Determine the [x, y] coordinate at the center of the cell enclosing the given text.  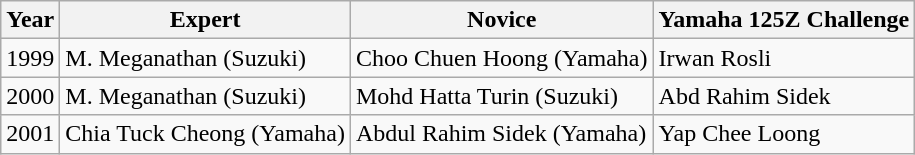
Yamaha 125Z Challenge [784, 20]
2001 [30, 134]
Year [30, 20]
Mohd Hatta Turin (Suzuki) [502, 96]
Choo Chuen Hoong (Yamaha) [502, 58]
Novice [502, 20]
Abdul Rahim Sidek (Yamaha) [502, 134]
1999 [30, 58]
Chia Tuck Cheong (Yamaha) [206, 134]
Yap Chee Loong [784, 134]
Abd Rahim Sidek [784, 96]
Expert [206, 20]
Irwan Rosli [784, 58]
2000 [30, 96]
